Pinpoint the cell where the given text exists, returning its (X, Y) midpoint coordinate. 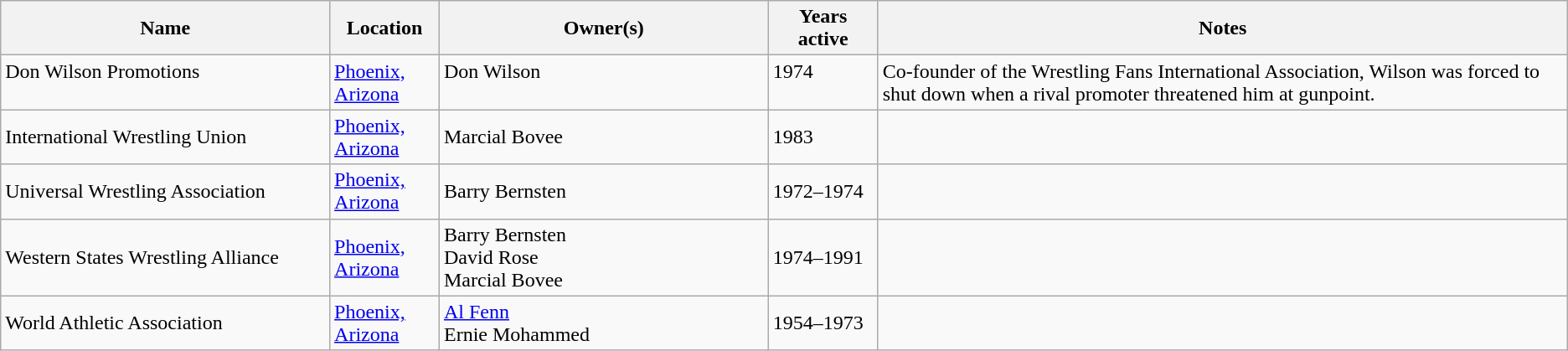
Marcial Bovee (603, 137)
Barry BernstenDavid RoseMarcial Bovee (603, 257)
Don Wilson (603, 82)
Western States Wrestling Alliance (166, 257)
International Wrestling Union (166, 137)
Don Wilson Promotions (166, 82)
Universal Wrestling Association (166, 191)
1974–1991 (823, 257)
1974 (823, 82)
Barry Bernsten (603, 191)
Al FennErnie Mohammed (603, 323)
Location (385, 28)
1954–1973 (823, 323)
Years active (823, 28)
1983 (823, 137)
1972–1974 (823, 191)
Name (166, 28)
Co-founder of the Wrestling Fans International Association, Wilson was forced to shut down when a rival promoter threatened him at gunpoint. (1223, 82)
World Athletic Association (166, 323)
Notes (1223, 28)
Owner(s) (603, 28)
